Search for the cell housing the specified text and yield its (X, Y) center coordinate. 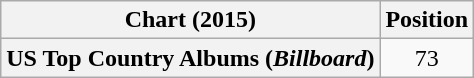
73 (427, 58)
Chart (2015) (190, 20)
Position (427, 20)
US Top Country Albums (Billboard) (190, 58)
